Pinpoint the cell where the given text exists, returning its [X, Y] midpoint coordinate. 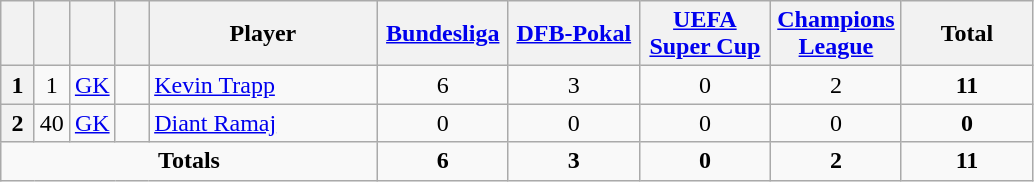
Bundesliga [442, 34]
Diant Ramaj [264, 123]
40 [52, 123]
Player [264, 34]
UEFA Super Cup [704, 34]
DFB-Pokal [574, 34]
Champions League [836, 34]
Kevin Trapp [264, 85]
Totals [189, 161]
Total [966, 34]
